Identify which cell holds the provided text, then report its [X, Y] central coordinate. 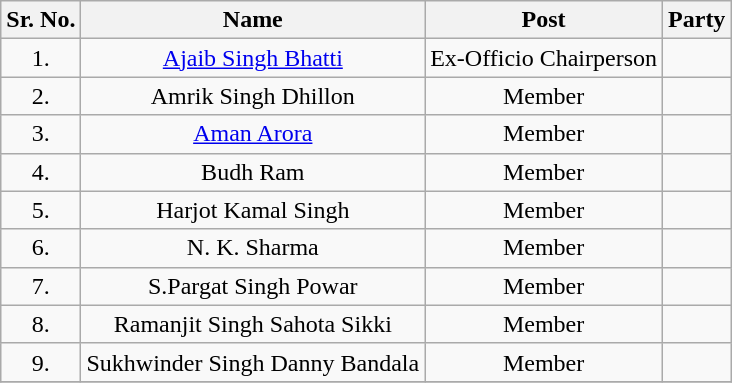
3. [41, 134]
Aman Arora [253, 134]
Sukhwinder Singh Danny Bandala [253, 362]
4. [41, 172]
Harjot Kamal Singh [253, 210]
Party [697, 20]
Budh Ram [253, 172]
Amrik Singh Dhillon [253, 96]
Ramanjit Singh Sahota Sikki [253, 324]
N. K. Sharma [253, 248]
Name [253, 20]
Sr. No. [41, 20]
5. [41, 210]
6. [41, 248]
2. [41, 96]
1. [41, 58]
9. [41, 362]
Ex-Officio Chairperson [544, 58]
7. [41, 286]
8. [41, 324]
S.Pargat Singh Powar [253, 286]
Ajaib Singh Bhatti [253, 58]
Post [544, 20]
